Extract the [X, Y] coordinate from the center of the cell holding the provided text.  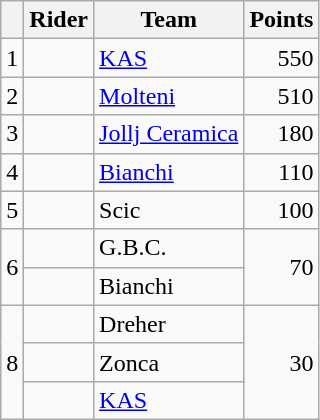
550 [282, 58]
3 [12, 134]
Points [282, 20]
180 [282, 134]
Jollj Ceramica [169, 134]
5 [12, 210]
30 [282, 362]
8 [12, 362]
70 [282, 267]
Team [169, 20]
100 [282, 210]
G.B.C. [169, 248]
2 [12, 96]
1 [12, 58]
6 [12, 267]
Rider [59, 20]
Molteni [169, 96]
Zonca [169, 362]
Scic [169, 210]
4 [12, 172]
Dreher [169, 324]
510 [282, 96]
110 [282, 172]
